Return [X, Y] of the center of cell containing provided text 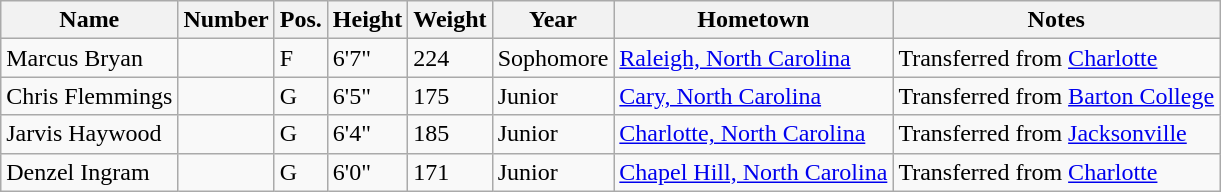
Year [553, 20]
171 [450, 172]
Cary, North Carolina [754, 96]
Height [367, 20]
Weight [450, 20]
F [300, 58]
Chris Flemmings [90, 96]
6'7" [367, 58]
Transferred from Jacksonville [1056, 134]
Denzel Ingram [90, 172]
Transferred from Barton College [1056, 96]
6'0" [367, 172]
Jarvis Haywood [90, 134]
Marcus Bryan [90, 58]
6'4" [367, 134]
Number [226, 20]
Notes [1056, 20]
Pos. [300, 20]
Chapel Hill, North Carolina [754, 172]
Hometown [754, 20]
185 [450, 134]
Raleigh, North Carolina [754, 58]
224 [450, 58]
6'5" [367, 96]
Sophomore [553, 58]
Name [90, 20]
Charlotte, North Carolina [754, 134]
175 [450, 96]
